Return the (x, y) coordinate for the center point of the cell that contains the specified text.  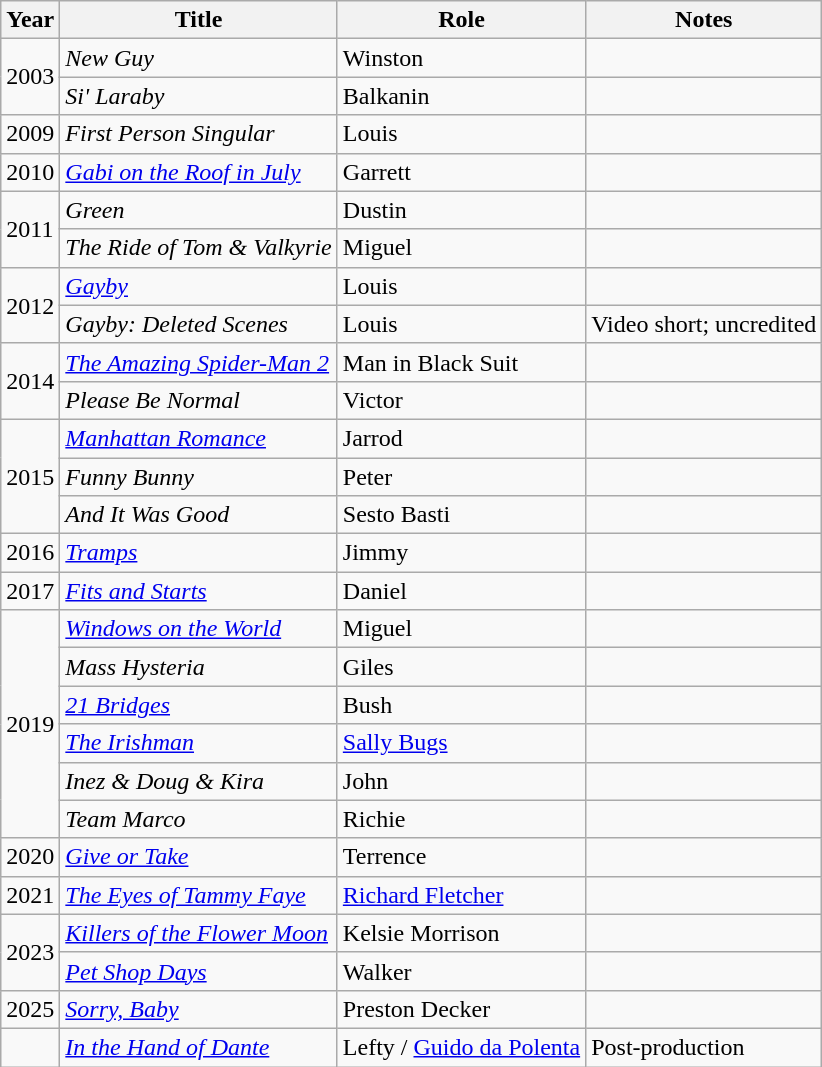
Richard Fletcher (461, 895)
Fits and Starts (199, 591)
Gayby (199, 286)
Daniel (461, 591)
Funny Bunny (199, 477)
Sesto Basti (461, 515)
2003 (30, 77)
First Person Singular (199, 134)
2019 (30, 724)
New Guy (199, 58)
21 Bridges (199, 705)
Kelsie Morrison (461, 933)
2021 (30, 895)
2023 (30, 952)
Man in Black Suit (461, 362)
Preston Decker (461, 1009)
Video short; uncredited (704, 324)
Winston (461, 58)
Title (199, 20)
Green (199, 210)
Manhattan Romance (199, 438)
2020 (30, 857)
Killers of the Flower Moon (199, 933)
2016 (30, 553)
2009 (30, 134)
2010 (30, 172)
Jimmy (461, 553)
Give or Take (199, 857)
2015 (30, 476)
Si' Laraby (199, 96)
Notes (704, 20)
And It Was Good (199, 515)
Sally Bugs (461, 743)
In the Hand of Dante (199, 1047)
Team Marco (199, 819)
Windows on the World (199, 629)
2017 (30, 591)
Garrett (461, 172)
Peter (461, 477)
The Eyes of Tammy Faye (199, 895)
Victor (461, 400)
Gabi on the Roof in July (199, 172)
Role (461, 20)
Walker (461, 971)
Jarrod (461, 438)
Please Be Normal (199, 400)
Year (30, 20)
The Irishman (199, 743)
Post-production (704, 1047)
2011 (30, 229)
Mass Hysteria (199, 667)
Lefty / Guido da Polenta (461, 1047)
Pet Shop Days (199, 971)
Gayby: Deleted Scenes (199, 324)
Balkanin (461, 96)
Sorry, Baby (199, 1009)
The Amazing Spider-Man 2 (199, 362)
Bush (461, 705)
The Ride of Tom & Valkyrie (199, 248)
2025 (30, 1009)
Richie (461, 819)
2014 (30, 381)
John (461, 781)
Giles (461, 667)
2012 (30, 305)
Dustin (461, 210)
Inez & Doug & Kira (199, 781)
Terrence (461, 857)
Tramps (199, 553)
